Return the [X, Y] coordinate for the center point of the cell that contains the specified text.  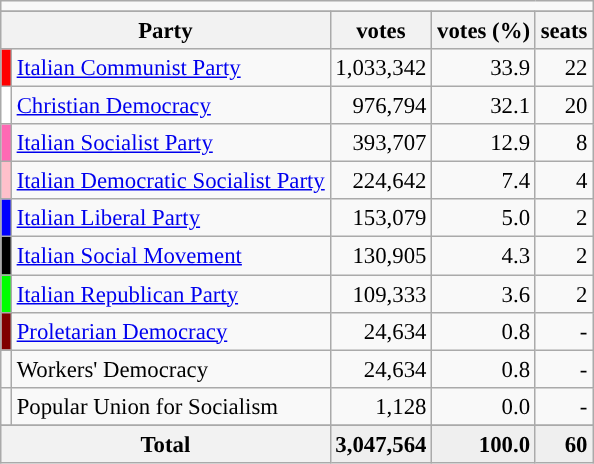
22 [564, 68]
109,333 [381, 294]
393,707 [381, 143]
Workers' Democracy [170, 369]
976,794 [381, 106]
Total [166, 444]
100.0 [484, 444]
4.3 [484, 256]
20 [564, 106]
Italian Republican Party [170, 294]
4 [564, 181]
Party [166, 31]
Italian Social Movement [170, 256]
seats [564, 31]
130,905 [381, 256]
Italian Socialist Party [170, 143]
Christian Democracy [170, 106]
0.0 [484, 406]
3,047,564 [381, 444]
12.9 [484, 143]
Italian Liberal Party [170, 219]
Italian Communist Party [170, 68]
33.9 [484, 68]
5.0 [484, 219]
3.6 [484, 294]
7.4 [484, 181]
153,079 [381, 219]
8 [564, 143]
Popular Union for Socialism [170, 406]
224,642 [381, 181]
votes [381, 31]
Italian Democratic Socialist Party [170, 181]
1,128 [381, 406]
Proletarian Democracy [170, 331]
32.1 [484, 106]
votes (%) [484, 31]
1,033,342 [381, 68]
60 [564, 444]
